Determine the (x, y) coordinate at the center of the cell enclosing the given text.  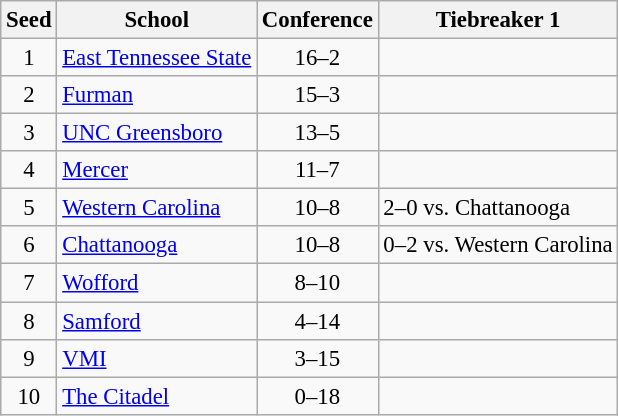
Wofford (157, 283)
East Tennessee State (157, 58)
2–0 vs. Chattanooga (498, 208)
4–14 (318, 321)
Chattanooga (157, 245)
13–5 (318, 133)
Conference (318, 20)
0–18 (318, 396)
3 (29, 133)
VMI (157, 358)
2 (29, 95)
15–3 (318, 95)
11–7 (318, 170)
0–2 vs. Western Carolina (498, 245)
6 (29, 245)
UNC Greensboro (157, 133)
16–2 (318, 58)
8 (29, 321)
Furman (157, 95)
Seed (29, 20)
Tiebreaker 1 (498, 20)
5 (29, 208)
7 (29, 283)
Mercer (157, 170)
10 (29, 396)
8–10 (318, 283)
9 (29, 358)
4 (29, 170)
3–15 (318, 358)
Samford (157, 321)
The Citadel (157, 396)
Western Carolina (157, 208)
1 (29, 58)
School (157, 20)
